Output the (x, y) coordinate of the center of the cell containing the given text.  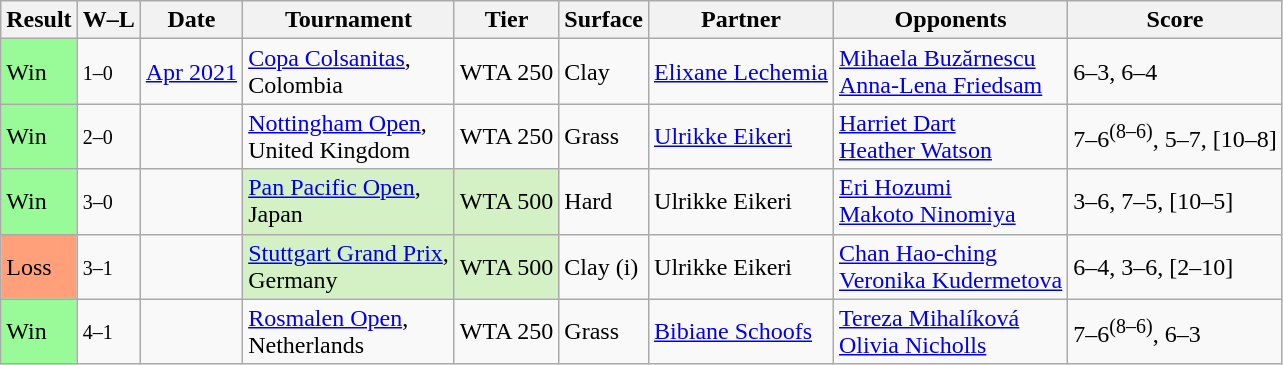
3–6, 7–5, [10–5] (1175, 202)
7–6(8–6), 6–3 (1175, 332)
Clay (604, 72)
Nottingham Open, United Kingdom (349, 136)
Copa Colsanitas, Colombia (349, 72)
Apr 2021 (191, 72)
Tereza Mihalíková Olivia Nicholls (950, 332)
Harriet Dart Heather Watson (950, 136)
3–0 (108, 202)
Bibiane Schoofs (742, 332)
Partner (742, 20)
Date (191, 20)
1–0 (108, 72)
Hard (604, 202)
Opponents (950, 20)
Clay (i) (604, 266)
2–0 (108, 136)
Result (39, 20)
Eri Hozumi Makoto Ninomiya (950, 202)
Chan Hao-ching Veronika Kudermetova (950, 266)
6–3, 6–4 (1175, 72)
6–4, 3–6, [2–10] (1175, 266)
3–1 (108, 266)
Surface (604, 20)
Tournament (349, 20)
Loss (39, 266)
Tier (506, 20)
Score (1175, 20)
Rosmalen Open, Netherlands (349, 332)
Stuttgart Grand Prix, Germany (349, 266)
Mihaela Buzărnescu Anna-Lena Friedsam (950, 72)
Elixane Lechemia (742, 72)
Pan Pacific Open, Japan (349, 202)
W–L (108, 20)
7–6(8–6), 5–7, [10–8] (1175, 136)
4–1 (108, 332)
